Determine the [x, y] coordinate at the center of the cell enclosing the given text.  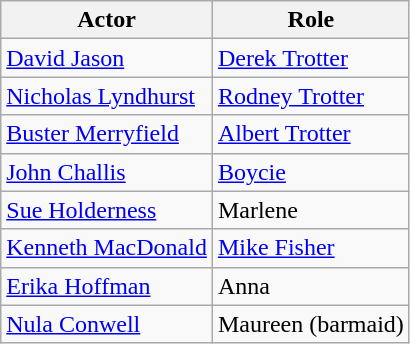
Maureen (barmaid) [310, 324]
John Challis [107, 172]
Rodney Trotter [310, 96]
Albert Trotter [310, 134]
Boycie [310, 172]
Role [310, 20]
Nula Conwell [107, 324]
Marlene [310, 210]
Kenneth MacDonald [107, 248]
David Jason [107, 58]
Buster Merryfield [107, 134]
Actor [107, 20]
Sue Holderness [107, 210]
Anna [310, 286]
Erika Hoffman [107, 286]
Derek Trotter [310, 58]
Mike Fisher [310, 248]
Nicholas Lyndhurst [107, 96]
